Output the [x, y] coordinate of the center of the cell containing the given text.  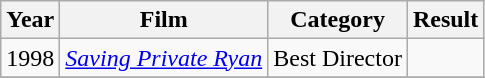
Film [164, 20]
1998 [30, 58]
Category [338, 20]
Result [445, 20]
Best Director [338, 58]
Year [30, 20]
Saving Private Ryan [164, 58]
